From the cell containing the given text, extract its center point as (X, Y) coordinate. 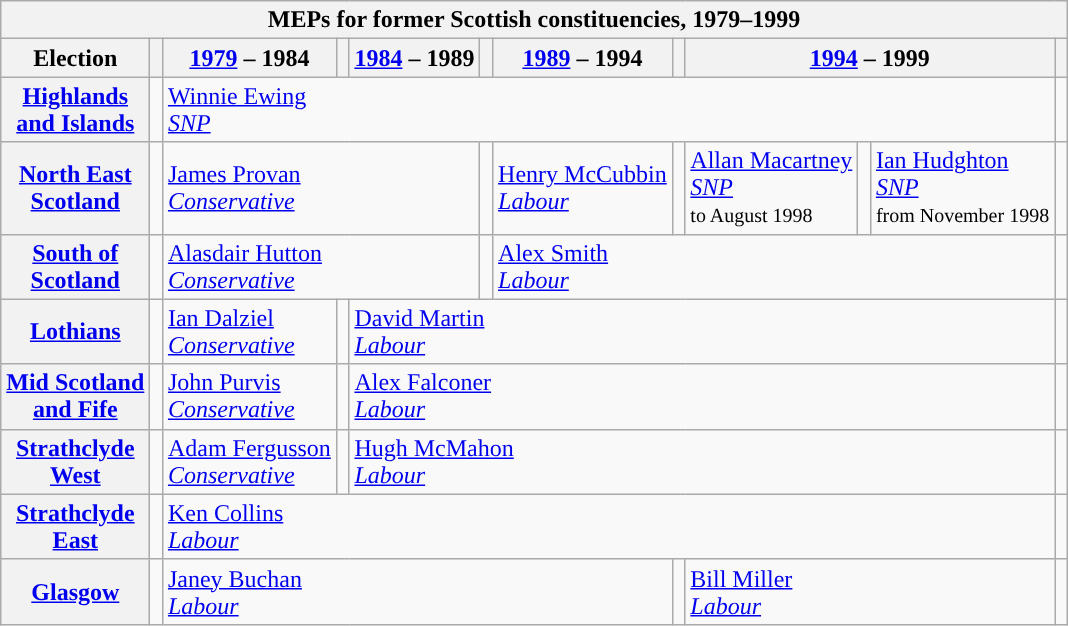
1979 – 1984 (249, 58)
Bill MillerLabour (870, 592)
1994 – 1999 (870, 58)
Hugh McMahonLabour (702, 462)
Allan MacartneySNPto August 1998 (772, 188)
1984 – 1989 (414, 58)
Adam FergussonConservative (249, 462)
Alex SmithLabour (774, 266)
David MartinLabour (702, 332)
James ProvanConservative (321, 188)
Janey BuchanLabour (417, 592)
StrathclydeWest (76, 462)
Mid Scotlandand Fife (76, 396)
StrathclydeEast (76, 526)
Alasdair HuttonConservative (321, 266)
Ian HudghtonSNPfrom November 1998 (962, 188)
Lothians (76, 332)
Glasgow (76, 592)
Highlandsand Islands (76, 110)
Election (76, 58)
1989 – 1994 (583, 58)
Ian DalzielConservative (249, 332)
Winnie EwingSNP (608, 110)
Henry McCubbinLabour (583, 188)
Alex FalconerLabour (702, 396)
North EastScotland (76, 188)
South ofScotland (76, 266)
MEPs for former Scottish constituencies, 1979–1999 (534, 20)
John PurvisConservative (249, 396)
Ken CollinsLabour (608, 526)
